Detect which cell encompasses the target text, then output its [x, y] center coordinate. 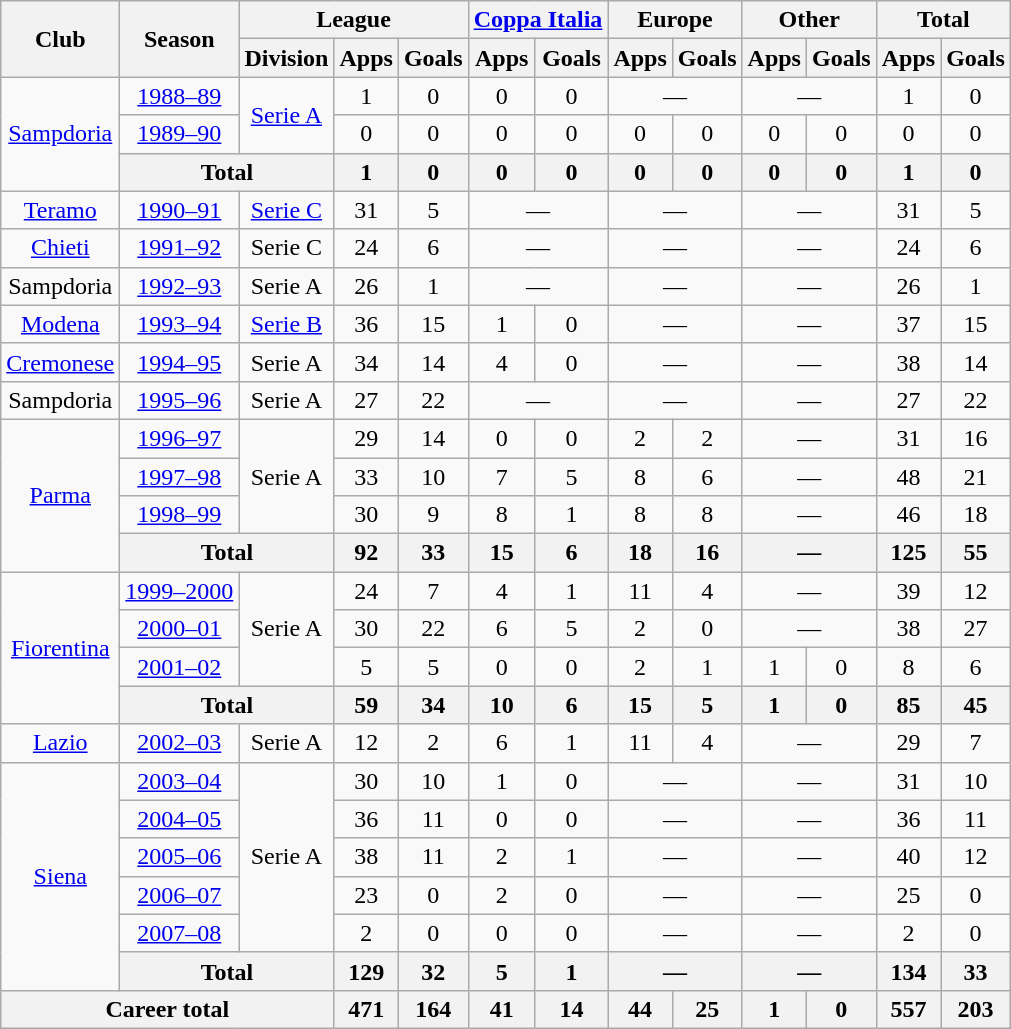
2001–02 [180, 667]
Coppa Italia [538, 20]
2000–01 [180, 629]
1994–95 [180, 362]
Serie B [286, 324]
9 [433, 515]
Europe [675, 20]
92 [366, 553]
Teramo [60, 210]
557 [908, 1009]
164 [433, 1009]
1992–93 [180, 286]
55 [976, 553]
1998–99 [180, 515]
23 [366, 895]
1989–90 [180, 134]
2005–06 [180, 857]
203 [976, 1009]
1995–96 [180, 400]
46 [908, 515]
1990–91 [180, 210]
League [354, 20]
40 [908, 857]
37 [908, 324]
2002–03 [180, 743]
Modena [60, 324]
Chieti [60, 248]
1996–97 [180, 438]
Division [286, 58]
45 [976, 705]
Fiorentina [60, 648]
2007–08 [180, 933]
Lazio [60, 743]
Other [809, 20]
21 [976, 477]
129 [366, 971]
41 [502, 1009]
134 [908, 971]
44 [640, 1009]
2004–05 [180, 819]
1999–2000 [180, 591]
Season [180, 39]
Siena [60, 876]
1997–98 [180, 477]
1991–92 [180, 248]
85 [908, 705]
48 [908, 477]
Parma [60, 495]
1993–94 [180, 324]
1988–89 [180, 96]
2003–04 [180, 781]
Club [60, 39]
39 [908, 591]
471 [366, 1009]
Career total [168, 1009]
125 [908, 553]
2006–07 [180, 895]
32 [433, 971]
Cremonese [60, 362]
59 [366, 705]
